Pinpoint the cell where the given text exists, returning its [X, Y] midpoint coordinate. 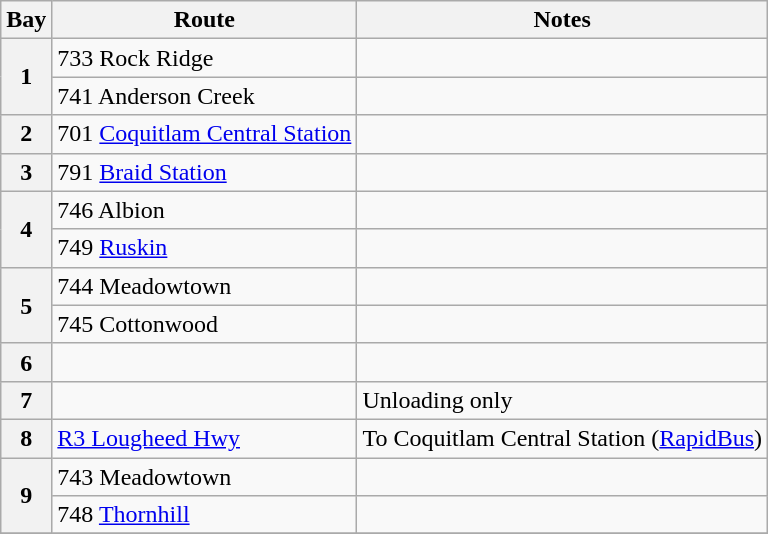
741 Anderson Creek [204, 96]
Notes [562, 20]
8 [26, 438]
R3 Lougheed Hwy [204, 438]
746 Albion [204, 210]
749 Ruskin [204, 248]
7 [26, 400]
791 Braid Station [204, 172]
1 [26, 77]
Bay [26, 20]
745 Cottonwood [204, 324]
5 [26, 305]
2 [26, 134]
733 Rock Ridge [204, 58]
9 [26, 496]
To Coquitlam Central Station (RapidBus) [562, 438]
Unloading only [562, 400]
744 Meadowtown [204, 286]
3 [26, 172]
743 Meadowtown [204, 477]
4 [26, 229]
6 [26, 362]
Route [204, 20]
748 Thornhill [204, 515]
701 Coquitlam Central Station [204, 134]
